Locate the cell with the specified text and output its [X, Y] center coordinate. 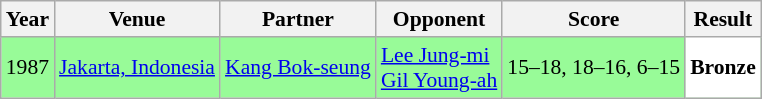
Bronze [723, 68]
15–18, 18–16, 6–15 [594, 68]
Score [594, 19]
Jakarta, Indonesia [137, 68]
Venue [137, 19]
Year [28, 19]
Kang Bok-seung [298, 68]
Lee Jung-mi Gil Young-ah [439, 68]
Result [723, 19]
Opponent [439, 19]
1987 [28, 68]
Partner [298, 19]
